From the cell containing the given text, extract its center point as (x, y) coordinate. 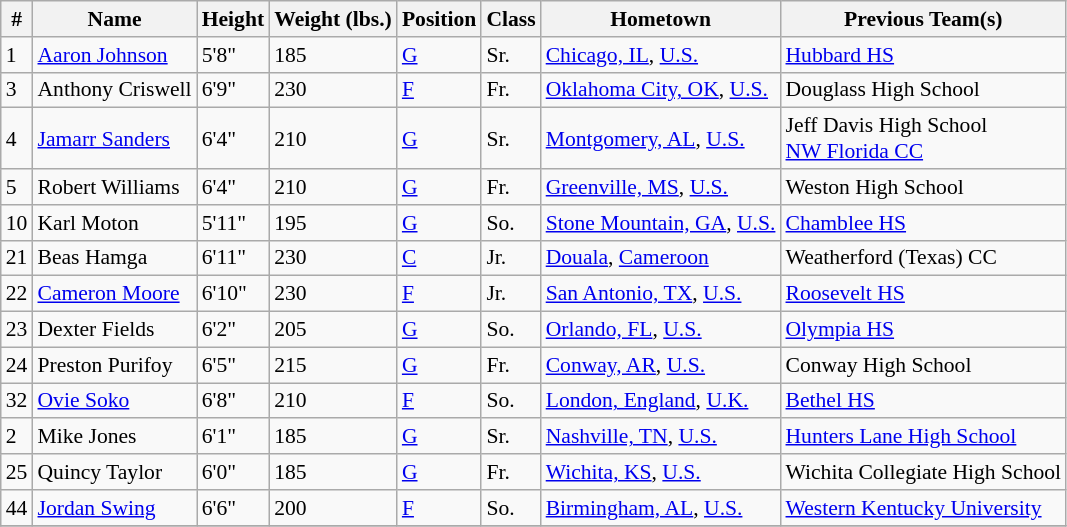
Beas Hamga (114, 258)
Stone Mountain, GA, U.S. (661, 223)
44 (17, 508)
Karl Moton (114, 223)
Dexter Fields (114, 330)
Orlando, FL, U.S. (661, 330)
Aaron Johnson (114, 55)
6'9" (233, 90)
Oklahoma City, OK, U.S. (661, 90)
200 (333, 508)
Position (439, 19)
205 (333, 330)
195 (333, 223)
C (439, 258)
5'8" (233, 55)
6'5" (233, 365)
San Antonio, TX, U.S. (661, 294)
Quincy Taylor (114, 472)
4 (17, 138)
Name (114, 19)
25 (17, 472)
21 (17, 258)
Montgomery, AL, U.S. (661, 138)
Mike Jones (114, 437)
Jeff Davis High SchoolNW Florida CC (923, 138)
Olympia HS (923, 330)
London, England, U.K. (661, 401)
2 (17, 437)
Weight (lbs.) (333, 19)
5 (17, 187)
6'8" (233, 401)
Conway High School (923, 365)
Wichita, KS, U.S. (661, 472)
6'1" (233, 437)
Hubbard HS (923, 55)
10 (17, 223)
Birmingham, AL, U.S. (661, 508)
Western Kentucky University (923, 508)
Jordan Swing (114, 508)
Roosevelt HS (923, 294)
24 (17, 365)
Nashville, TN, U.S. (661, 437)
Ovie Soko (114, 401)
Wichita Collegiate High School (923, 472)
Preston Purifoy (114, 365)
Hunters Lane High School (923, 437)
Height (233, 19)
6'11" (233, 258)
Hometown (661, 19)
23 (17, 330)
Conway, AR, U.S. (661, 365)
1 (17, 55)
Cameron Moore (114, 294)
# (17, 19)
Douala, Cameroon (661, 258)
5'11" (233, 223)
22 (17, 294)
Chicago, IL, U.S. (661, 55)
6'6" (233, 508)
Class (510, 19)
3 (17, 90)
6'2" (233, 330)
Jamarr Sanders (114, 138)
6'0" (233, 472)
Anthony Criswell (114, 90)
Bethel HS (923, 401)
215 (333, 365)
32 (17, 401)
6'10" (233, 294)
Weatherford (Texas) CC (923, 258)
Robert Williams (114, 187)
Chamblee HS (923, 223)
Greenville, MS, U.S. (661, 187)
Previous Team(s) (923, 19)
Douglass High School (923, 90)
Weston High School (923, 187)
